Output the (X, Y) coordinate of the center of the cell containing the given text.  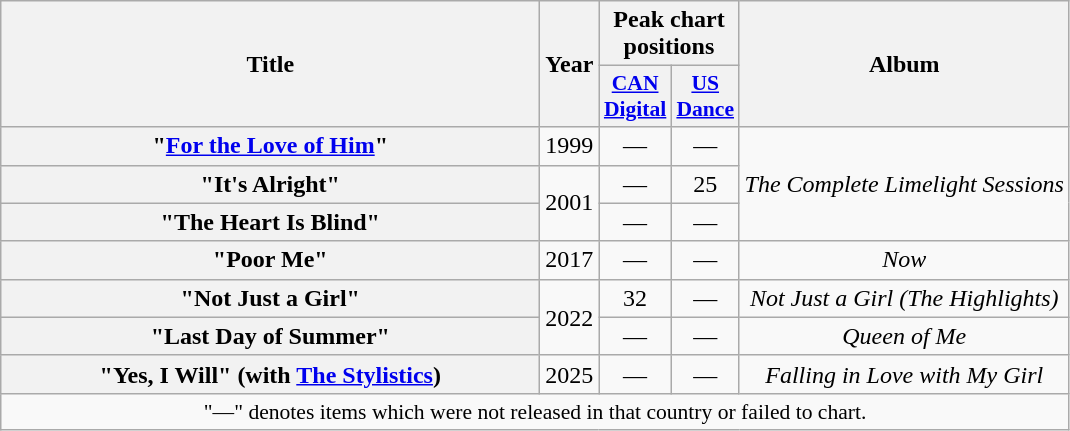
"The Heart Is Blind" (270, 222)
Not Just a Girl (The Highlights) (904, 298)
2025 (570, 374)
"Yes, I Will" (with The Stylistics) (270, 374)
32 (635, 298)
Now (904, 260)
The Complete Limelight Sessions (904, 184)
"Last Day of Summer" (270, 336)
"It's Alright" (270, 184)
Falling in Love with My Girl (904, 374)
Year (570, 64)
25 (705, 184)
2022 (570, 317)
2017 (570, 260)
"—" denotes items which were not released in that country or failed to chart. (536, 411)
US Dance (705, 96)
"For the Love of Him" (270, 146)
Title (270, 64)
"Poor Me" (270, 260)
Queen of Me (904, 336)
"Not Just a Girl" (270, 298)
Album (904, 64)
2001 (570, 203)
CAN Digital (635, 96)
Peak chart positions (669, 34)
1999 (570, 146)
